Locate the cell with the specified text and output its (X, Y) center coordinate. 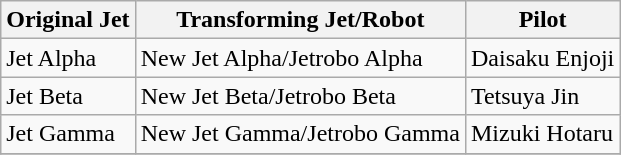
Mizuki Hotaru (542, 134)
Jet Gamma (68, 134)
Pilot (542, 20)
New Jet Alpha/Jetrobo Alpha (300, 58)
Tetsuya Jin (542, 96)
New Jet Beta/Jetrobo Beta (300, 96)
Jet Beta (68, 96)
Daisaku Enjoji (542, 58)
Jet Alpha (68, 58)
New Jet Gamma/Jetrobo Gamma (300, 134)
Transforming Jet/Robot (300, 20)
Original Jet (68, 20)
